Pinpoint the cell where the given text exists, returning its (x, y) midpoint coordinate. 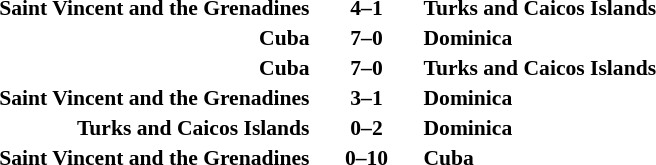
3–1 (366, 98)
0–2 (366, 128)
